Return the [X, Y] coordinate for the center point of the cell that contains the specified text.  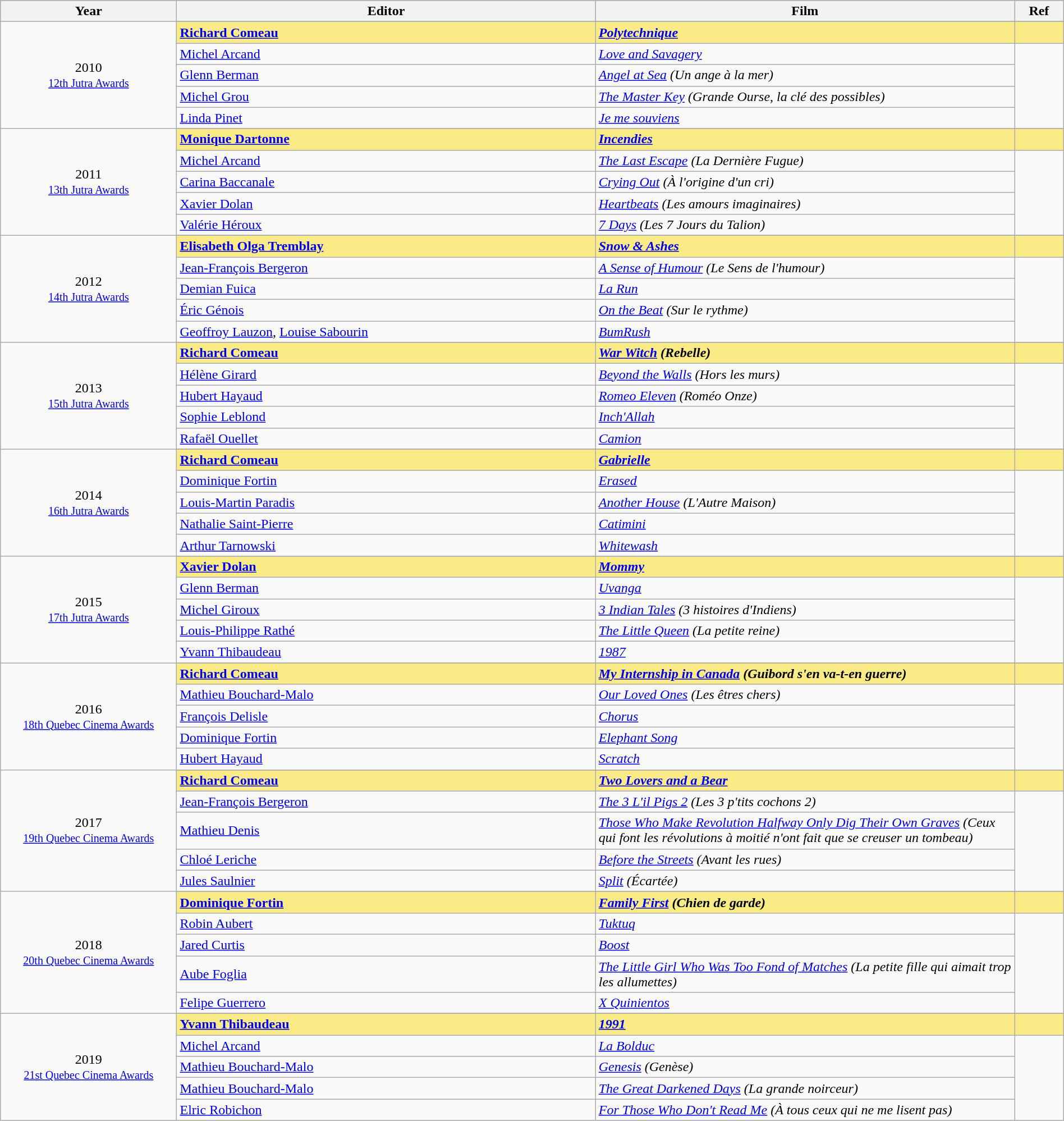
La Run [805, 289]
Ref [1039, 11]
Film [805, 11]
Editor [386, 11]
Beyond the Walls (Hors les murs) [805, 374]
François Delisle [386, 716]
Valérie Héroux [386, 225]
2016 18th Quebec Cinema Awards [89, 716]
Geoffroy Lauzon, Louise Sabourin [386, 332]
Boost [805, 945]
Michel Giroux [386, 609]
Whitewash [805, 545]
Heartbeats (Les amours imaginaires) [805, 203]
On the Beat (Sur le rythme) [805, 310]
2014 16th Jutra Awards [89, 502]
Split (Écartée) [805, 881]
Monique Dartonne [386, 139]
For Those Who Don't Read Me (À tous ceux qui ne me lisent pas) [805, 1110]
2011 13th Jutra Awards [89, 182]
Chloé Leriche [386, 859]
Elephant Song [805, 738]
Carina Baccanale [386, 182]
2015 17th Jutra Awards [89, 609]
2019 21st Quebec Cinema Awards [89, 1067]
X Quinientos [805, 1003]
Hélène Girard [386, 374]
3 Indian Tales (3 histoires d'Indiens) [805, 609]
Jared Curtis [386, 945]
2013 15th Jutra Awards [89, 396]
Jules Saulnier [386, 881]
Two Lovers and a Bear [805, 780]
Demian Fuica [386, 289]
Felipe Guerrero [386, 1003]
Chorus [805, 716]
Sophie Leblond [386, 417]
Tuktuq [805, 923]
Before the Streets (Avant les rues) [805, 859]
Snow & Ashes [805, 246]
The Master Key (Grande Ourse, la clé des possibles) [805, 97]
Linda Pinet [386, 118]
Louis-Martin Paradis [386, 502]
Elisabeth Olga Tremblay [386, 246]
Family First (Chien de garde) [805, 902]
1991 [805, 1024]
2018 20th Quebec Cinema Awards [89, 952]
The Last Escape (La Dernière Fugue) [805, 161]
Mathieu Denis [386, 831]
Romeo Eleven (Roméo Onze) [805, 396]
Scratch [805, 759]
Crying Out (À l'origine d'un cri) [805, 182]
Uvanga [805, 588]
Year [89, 11]
Inch'Allah [805, 417]
War Witch (Rebelle) [805, 353]
2010 12th Jutra Awards [89, 75]
Éric Génois [386, 310]
My Internship in Canada (Guibord s'en va-t-en guerre) [805, 674]
Another House (L'Autre Maison) [805, 502]
Genesis (Genèse) [805, 1067]
Aube Foglia [386, 973]
Polytechnique [805, 33]
The Great Darkened Days (La grande noirceur) [805, 1088]
The Little Girl Who Was Too Fond of Matches (La petite fille qui aimait trop les allumettes) [805, 973]
Camion [805, 438]
2012 14th Jutra Awards [89, 289]
1987 [805, 652]
The 3 L'il Pigs 2 (Les 3 p'tits cochons 2) [805, 802]
Incendies [805, 139]
7 Days (Les 7 Jours du Talion) [805, 225]
Louis-Philippe Rathé [386, 631]
La Bolduc [805, 1046]
Our Loved Ones (Les êtres chers) [805, 695]
Erased [805, 481]
Mommy [805, 566]
Love and Savagery [805, 54]
Gabrielle [805, 460]
Those Who Make Revolution Halfway Only Dig Their Own Graves (Ceux qui font les révolutions à moitié n'ont fait que se creuser un tombeau) [805, 831]
Arthur Tarnowski [386, 545]
Catimini [805, 524]
Je me souviens [805, 118]
Michel Grou [386, 97]
BumRush [805, 332]
Angel at Sea (Un ange à la mer) [805, 75]
The Little Queen (La petite reine) [805, 631]
Robin Aubert [386, 923]
Elric Robichon [386, 1110]
A Sense of Humour (Le Sens de l'humour) [805, 268]
Rafaël Ouellet [386, 438]
2017 19th Quebec Cinema Awards [89, 831]
Nathalie Saint-Pierre [386, 524]
